Capture the cell that displays the provided text and extract its [X, Y] central coordinate. 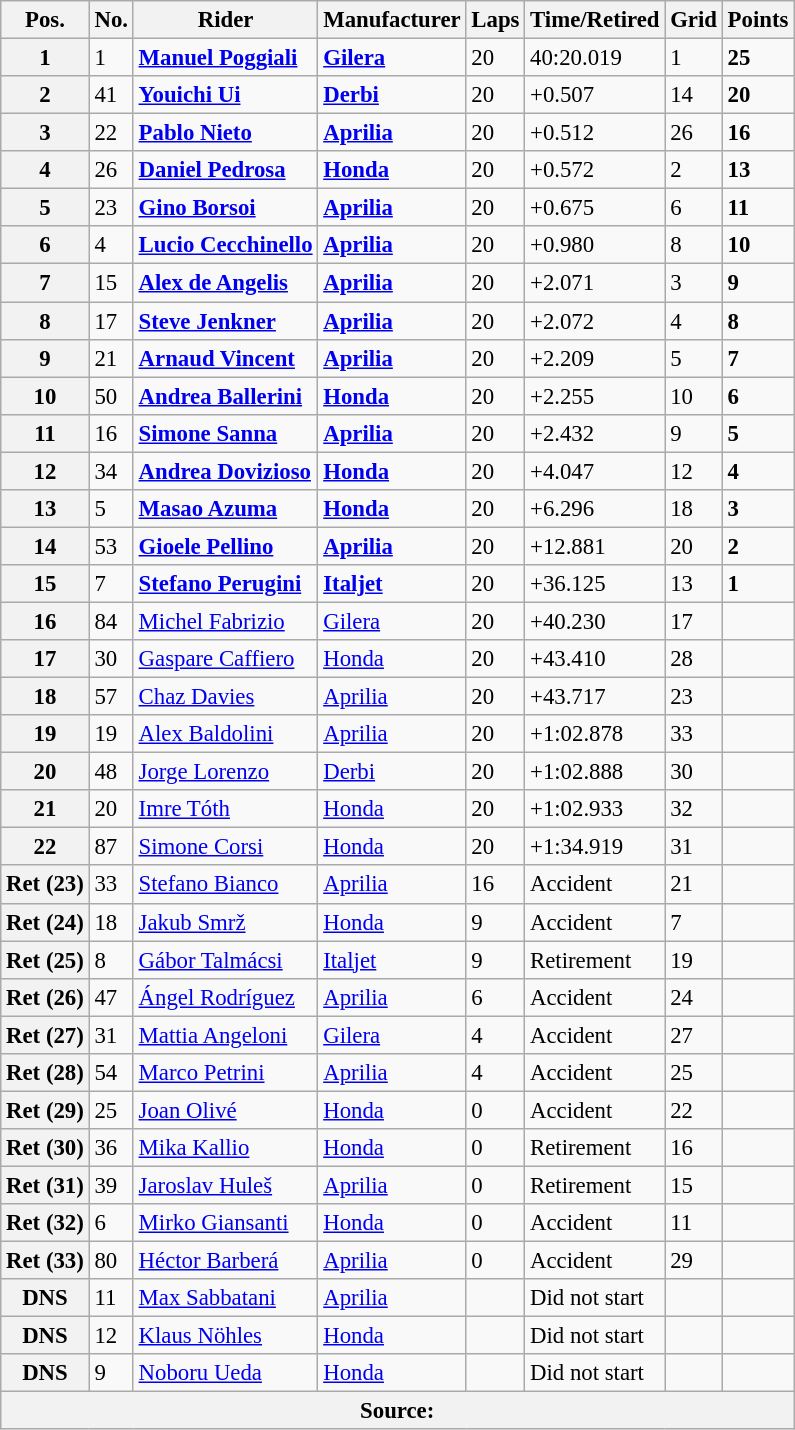
+12.881 [595, 546]
57 [111, 697]
Mattia Angeloni [226, 1035]
+0.507 [595, 95]
Ret (24) [45, 922]
87 [111, 847]
Pos. [45, 20]
+0.675 [595, 208]
Stefano Bianco [226, 885]
Time/Retired [595, 20]
Arnaud Vincent [226, 358]
41 [111, 95]
Ret (32) [45, 1223]
+1:02.933 [595, 809]
34 [111, 471]
Source: [398, 1411]
Masao Azuma [226, 509]
Ret (27) [45, 1035]
Points [758, 20]
Klaus Nöhles [226, 1336]
50 [111, 396]
Simone Corsi [226, 847]
Laps [496, 20]
+1:02.888 [595, 772]
Mirko Giansanti [226, 1223]
Ret (33) [45, 1261]
+2.072 [595, 321]
84 [111, 621]
Stefano Perugini [226, 584]
Imre Tóth [226, 809]
Michel Fabrizio [226, 621]
Andrea Ballerini [226, 396]
Ret (29) [45, 1110]
Gábor Talmácsi [226, 960]
Ángel Rodríguez [226, 997]
+2.255 [595, 396]
Gioele Pellino [226, 546]
Jaroslav Huleš [226, 1185]
Manuel Poggiali [226, 58]
Mika Kallio [226, 1148]
27 [694, 1035]
+2.432 [595, 433]
Joan Olivé [226, 1110]
Marco Petrini [226, 1073]
Ret (23) [45, 885]
Ret (28) [45, 1073]
Steve Jenkner [226, 321]
Alex de Angelis [226, 283]
+0.512 [595, 133]
No. [111, 20]
Gaspare Caffiero [226, 659]
Daniel Pedrosa [226, 170]
40:20.019 [595, 58]
39 [111, 1185]
+1:34.919 [595, 847]
Jakub Smrž [226, 922]
47 [111, 997]
+43.410 [595, 659]
54 [111, 1073]
36 [111, 1148]
Pablo Nieto [226, 133]
Ret (30) [45, 1148]
28 [694, 659]
Simone Sanna [226, 433]
+2.209 [595, 358]
+40.230 [595, 621]
Alex Baldolini [226, 734]
Ret (31) [45, 1185]
Rider [226, 20]
Jorge Lorenzo [226, 772]
Youichi Ui [226, 95]
24 [694, 997]
+0.572 [595, 170]
Andrea Dovizioso [226, 471]
+43.717 [595, 697]
Ret (26) [45, 997]
Grid [694, 20]
80 [111, 1261]
Gino Borsoi [226, 208]
+6.296 [595, 509]
Noboru Ueda [226, 1373]
Héctor Barberá [226, 1261]
+36.125 [595, 584]
32 [694, 809]
Ret (25) [45, 960]
29 [694, 1261]
+0.980 [595, 245]
Max Sabbatani [226, 1298]
+2.071 [595, 283]
53 [111, 546]
48 [111, 772]
Chaz Davies [226, 697]
+1:02.878 [595, 734]
Manufacturer [392, 20]
+4.047 [595, 471]
Lucio Cecchinello [226, 245]
